Identify which cell holds the provided text, then report its [X, Y] central coordinate. 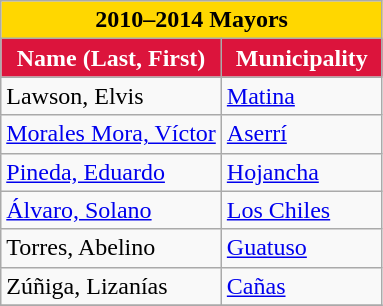
Pineda, Eduardo [112, 172]
2010–2014 Mayors [192, 20]
Lawson, Elvis [112, 96]
Álvaro, Solano [112, 210]
Los Chiles [302, 210]
Matina [302, 96]
Aserrí [302, 134]
Name (Last, First) [112, 58]
Municipality [302, 58]
Morales Mora, Víctor [112, 134]
Zúñiga, Lizanías [112, 286]
Torres, Abelino [112, 248]
Guatuso [302, 248]
Hojancha [302, 172]
Cañas [302, 286]
